Output the (X, Y) coordinate of the center of the cell containing the given text.  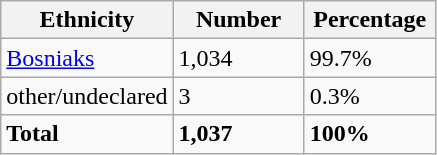
other/undeclared (87, 96)
Percentage (370, 20)
99.7% (370, 58)
3 (238, 96)
Bosniaks (87, 58)
Total (87, 134)
1,034 (238, 58)
1,037 (238, 134)
0.3% (370, 96)
100% (370, 134)
Number (238, 20)
Ethnicity (87, 20)
